Identify which cell holds the provided text, then report its (X, Y) central coordinate. 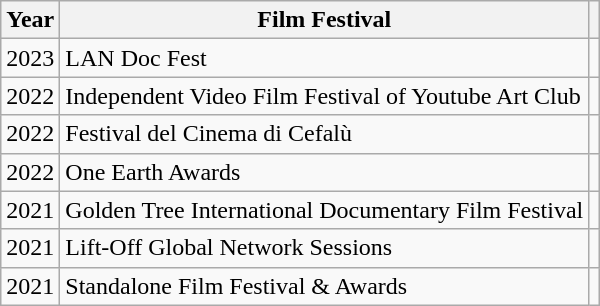
Golden Tree International Documentary Film Festival (324, 210)
Lift-Off Global Network Sessions (324, 248)
Independent Video Film Festival of Youtube Art Club (324, 96)
Film Festival (324, 20)
Year (30, 20)
Festival del Cinema di Cefalù (324, 134)
LAN Doc Fest (324, 58)
2023 (30, 58)
Standalone Film Festival & Awards (324, 286)
One Earth Awards (324, 172)
